Return the [x, y] coordinate for the center point of the cell that contains the specified text.  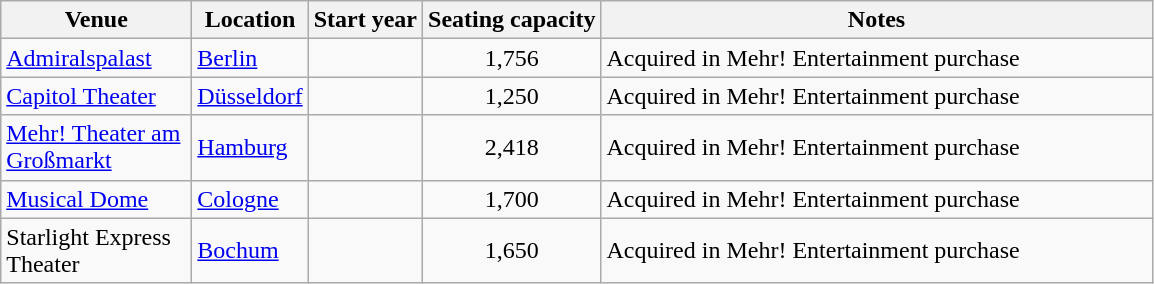
Admiralspalast [96, 58]
Capitol Theater [96, 96]
Bochum [250, 250]
1,700 [512, 199]
Berlin [250, 58]
Seating capacity [512, 20]
Musical Dome [96, 199]
Notes [876, 20]
2,418 [512, 148]
Düsseldorf [250, 96]
Cologne [250, 199]
1,250 [512, 96]
Start year [365, 20]
Starlight Express Theater [96, 250]
1,756 [512, 58]
Mehr! Theater am Großmarkt [96, 148]
Venue [96, 20]
Hamburg [250, 148]
1,650 [512, 250]
Location [250, 20]
